Pinpoint the cell where the given text exists, returning its [x, y] midpoint coordinate. 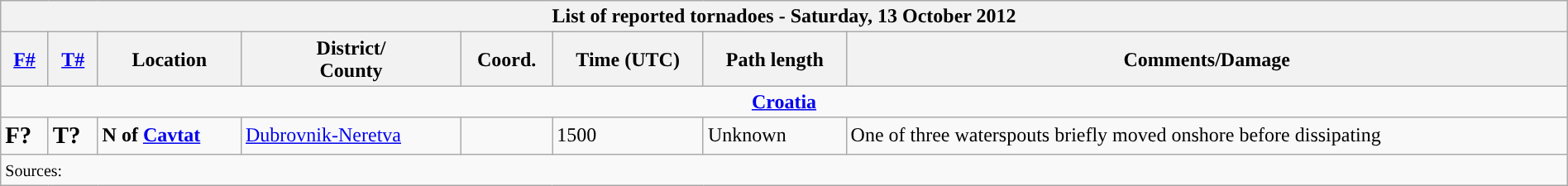
Unknown [774, 136]
Sources: [784, 169]
T# [73, 60]
List of reported tornadoes - Saturday, 13 October 2012 [784, 17]
Coord. [507, 60]
Croatia [784, 102]
F? [25, 136]
Comments/Damage [1207, 60]
N of Cavtat [169, 136]
F# [25, 60]
Time (UTC) [629, 60]
Location [169, 60]
1500 [629, 136]
Dubrovnik-Neretva [351, 136]
Path length [774, 60]
District/County [351, 60]
T? [73, 136]
One of three waterspouts briefly moved onshore before dissipating [1207, 136]
